Locate the cell with the specified text and output its (x, y) center coordinate. 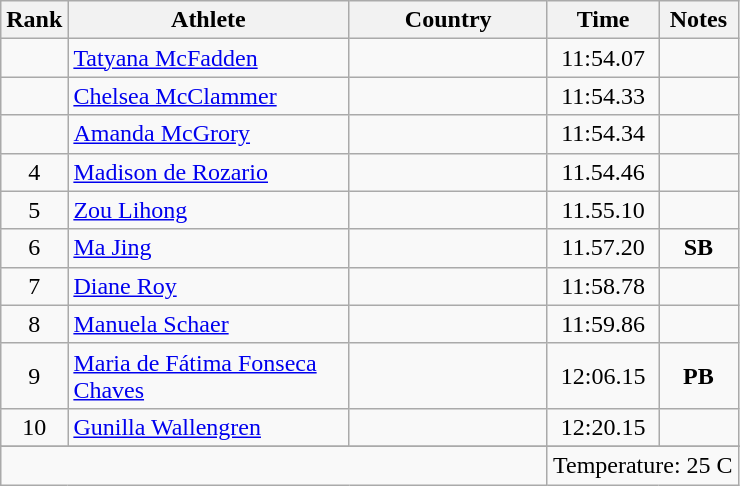
11:54.33 (602, 96)
PB (698, 376)
Maria de Fátima Fonseca Chaves (208, 376)
Manuela Schaer (208, 324)
11:54.34 (602, 134)
Diane Roy (208, 286)
8 (34, 324)
11:58.78 (602, 286)
12:06.15 (602, 376)
11.57.20 (602, 248)
11:54.07 (602, 58)
6 (34, 248)
Madison de Rozario (208, 172)
11:59.86 (602, 324)
5 (34, 210)
Time (602, 20)
12:20.15 (602, 427)
Ma Jing (208, 248)
7 (34, 286)
Notes (698, 20)
11.55.10 (602, 210)
Amanda McGrory (208, 134)
Gunilla Wallengren (208, 427)
Tatyana McFadden (208, 58)
4 (34, 172)
Zou Lihong (208, 210)
Chelsea McClammer (208, 96)
Athlete (208, 20)
9 (34, 376)
Rank (34, 20)
SB (698, 248)
11.54.46 (602, 172)
Temperature: 25 C (642, 465)
10 (34, 427)
Country (448, 20)
